Scan for the cell matching the given text and deliver its [X, Y] coordinate at center. 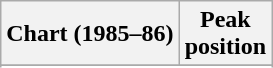
Peakposition [225, 34]
Chart (1985–86) [90, 34]
